For the text-containing cell, return its midpoint in [x, y] coordinate format. 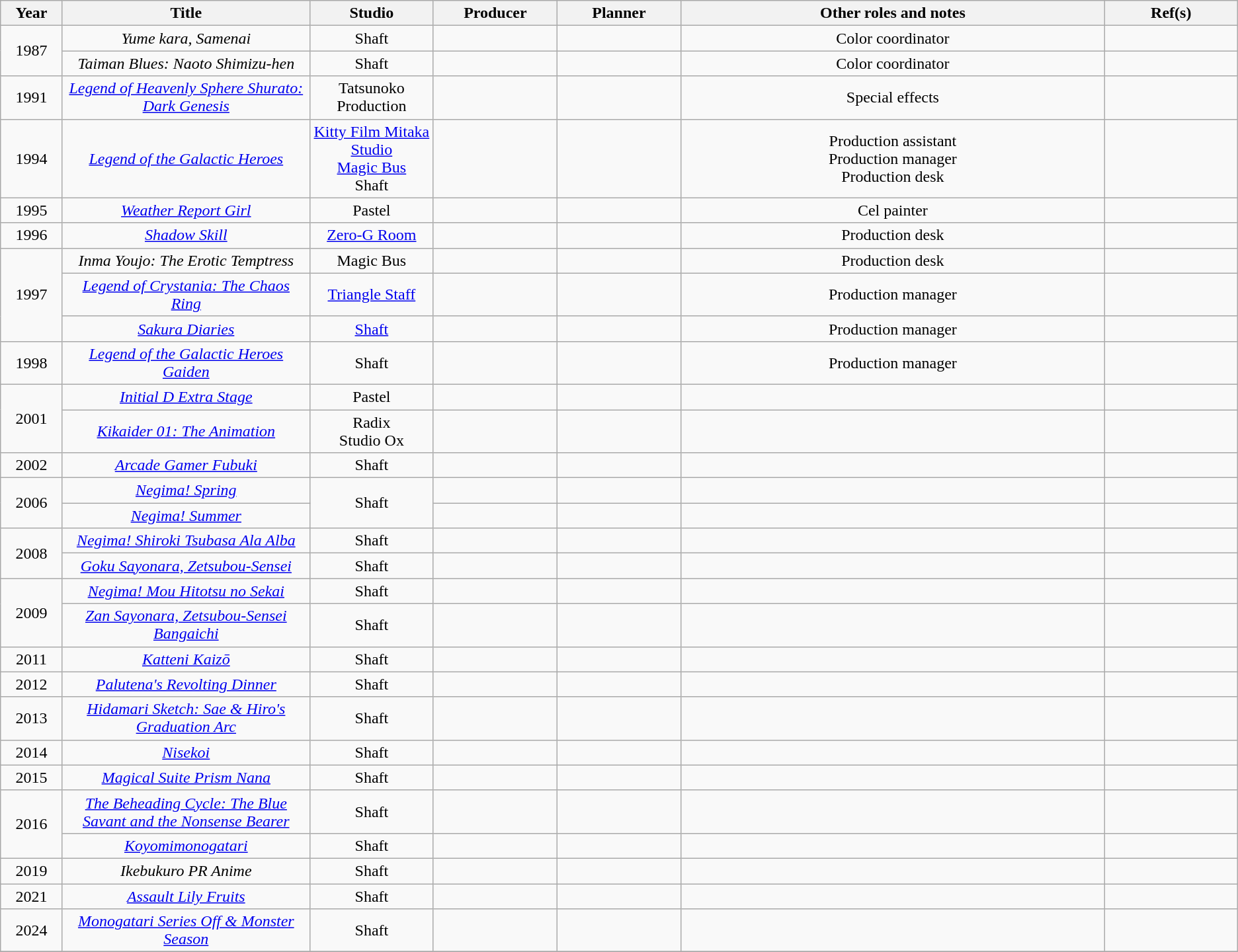
Title [186, 13]
2012 [32, 684]
1998 [32, 362]
Initial D Extra Stage [186, 397]
Taiman Blues: Naoto Shimizu-hen [186, 63]
2016 [32, 824]
Magic Bus [372, 260]
Sakura Diaries [186, 329]
Ref(s) [1171, 13]
Yume kara, Samenai [186, 38]
1994 [32, 159]
Kikaider 01: The Animation [186, 431]
Negima! Shiroki Tsubasa Ala Alba [186, 541]
Year [32, 13]
Negima! Summer [186, 516]
Koyomimonogatari [186, 846]
2008 [32, 553]
Legend of Heavenly Sphere Shurato: Dark Genesis [186, 98]
1996 [32, 235]
Negima! Mou Hitotsu no Sekai [186, 591]
Legend of the Galactic Heroes [186, 159]
Negima! Spring [186, 491]
2013 [32, 718]
Katteni Kaizō [186, 659]
Triangle Staff [372, 295]
Arcade Gamer Fubuki [186, 465]
1991 [32, 98]
Kitty Film Mitaka StudioMagic BusShaft [372, 159]
2002 [32, 465]
Production assistantProduction managerProduction desk [893, 159]
Legend of Crystania: The Chaos Ring [186, 295]
2015 [32, 777]
2009 [32, 612]
Nisekoi [186, 752]
2006 [32, 503]
1997 [32, 295]
Studio [372, 13]
Legend of the Galactic Heroes Gaiden [186, 362]
Magical Suite Prism Nana [186, 777]
Zero-G Room [372, 235]
Assault Lily Fruits [186, 896]
Tatsunoko Production [372, 98]
RadixStudio Ox [372, 431]
Ikebukuro PR Anime [186, 871]
Inma Youjo: The Erotic Temptress [186, 260]
Palutena's Revolting Dinner [186, 684]
2021 [32, 896]
Planner [619, 13]
1995 [32, 210]
2019 [32, 871]
Producer [495, 13]
Hidamari Sketch: Sae & Hiro's Graduation Arc [186, 718]
2011 [32, 659]
The Beheading Cycle: The Blue Savant and the Nonsense Bearer [186, 812]
2014 [32, 752]
Zan Sayonara, Zetsubou-Sensei Bangaichi [186, 625]
1987 [32, 51]
Cel painter [893, 210]
Shadow Skill [186, 235]
Special effects [893, 98]
2024 [32, 931]
Monogatari Series Off & Monster Season [186, 931]
Weather Report Girl [186, 210]
Other roles and notes [893, 13]
2001 [32, 418]
Goku Sayonara, Zetsubou-Sensei [186, 566]
